Return the (X, Y) coordinate for the center point of the cell that contains the specified text.  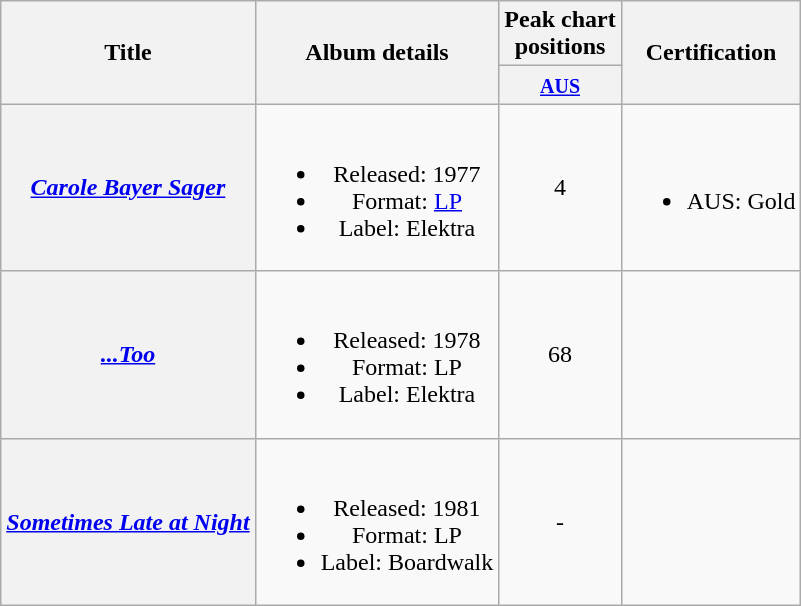
Album details (377, 52)
Released: 1978Format: LPLabel: Elektra (377, 354)
AUS (560, 85)
4 (560, 188)
Carole Bayer Sager (128, 188)
Peak chartpositions (560, 34)
Sometimes Late at Night (128, 522)
AUS: Gold (711, 188)
- (560, 522)
Title (128, 52)
Released: 1981Format: LPLabel: Boardwalk (377, 522)
Certification (711, 52)
...Too (128, 354)
68 (560, 354)
Released: 1977Format: LPLabel: Elektra (377, 188)
